Pinpoint the cell where the given text exists, returning its (X, Y) midpoint coordinate. 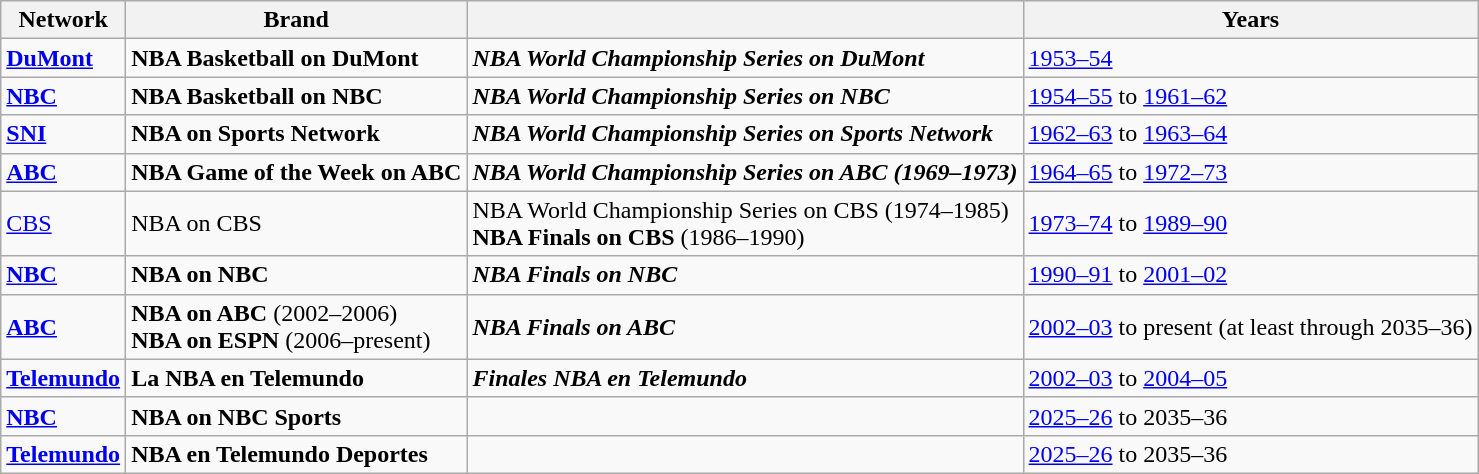
NBA Finals on ABC (745, 326)
NBA World Championship Series on ABC (1969–1973) (745, 172)
NBA World Championship Series on Sports Network (745, 134)
NBA World Championship Series on DuMont (745, 58)
1964–65 to 1972–73 (1250, 172)
1962–63 to 1963–64 (1250, 134)
NBA on CBS (296, 224)
NBA on NBC (296, 275)
NBA Game of the Week on ABC (296, 172)
2002–03 to 2004–05 (1250, 378)
2002–03 to present (at least through 2035–36) (1250, 326)
1954–55 to 1961–62 (1250, 96)
NBA on ABC (2002–2006)NBA on ESPN (2006–present) (296, 326)
NBA Basketball on NBC (296, 96)
NBA World Championship Series on NBC (745, 96)
NBA Finals on NBC (745, 275)
NBA en Telemundo Deportes (296, 454)
NBA Basketball on DuMont (296, 58)
Network (64, 20)
Years (1250, 20)
1990–91 to 2001–02 (1250, 275)
NBA World Championship Series on CBS (1974–1985)NBA Finals on CBS (1986–1990) (745, 224)
NBA on NBC Sports (296, 416)
NBA on Sports Network (296, 134)
SNI (64, 134)
Brand (296, 20)
La NBA en Telemundo (296, 378)
DuMont (64, 58)
1973–74 to 1989–90 (1250, 224)
1953–54 (1250, 58)
CBS (64, 224)
Finales NBA en Telemundo (745, 378)
